For the text-containing cell, return its midpoint in [X, Y] coordinate format. 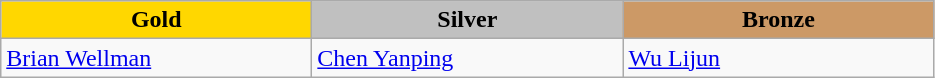
Brian Wellman [156, 58]
Wu Lijun [778, 58]
Bronze [778, 20]
Gold [156, 20]
Silver [468, 20]
Chen Yanping [468, 58]
